Search for the cell housing the specified text and yield its (x, y) center coordinate. 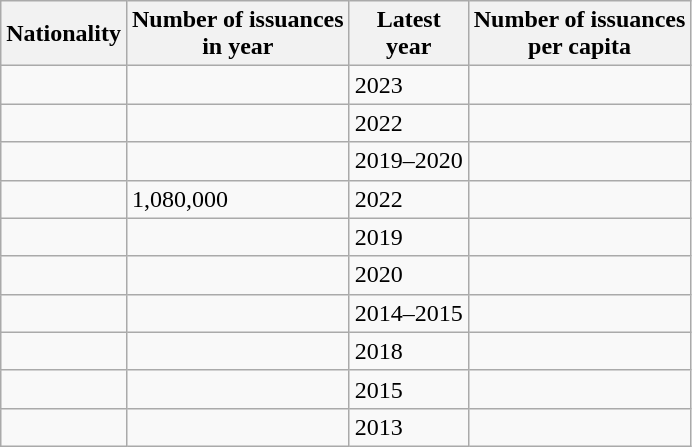
Number of issuances per capita (580, 34)
1,080,000 (238, 199)
Nationality (64, 34)
Latest year (408, 34)
2015 (408, 389)
2018 (408, 351)
2014–2015 (408, 313)
Number of issuances in year (238, 34)
2019 (408, 237)
2019–2020 (408, 161)
2023 (408, 85)
2020 (408, 275)
2013 (408, 427)
